Extract the (X, Y) coordinate from the center of the cell holding the provided text.  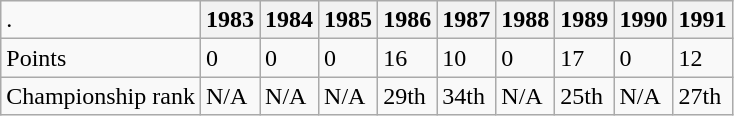
16 (408, 58)
34th (466, 96)
27th (702, 96)
. (101, 20)
1990 (644, 20)
1985 (348, 20)
17 (584, 58)
1991 (702, 20)
Championship rank (101, 96)
1984 (290, 20)
10 (466, 58)
1986 (408, 20)
25th (584, 96)
1989 (584, 20)
1988 (526, 20)
Points (101, 58)
1987 (466, 20)
12 (702, 58)
1983 (230, 20)
29th (408, 96)
